From the cell containing the given text, extract its center point as (X, Y) coordinate. 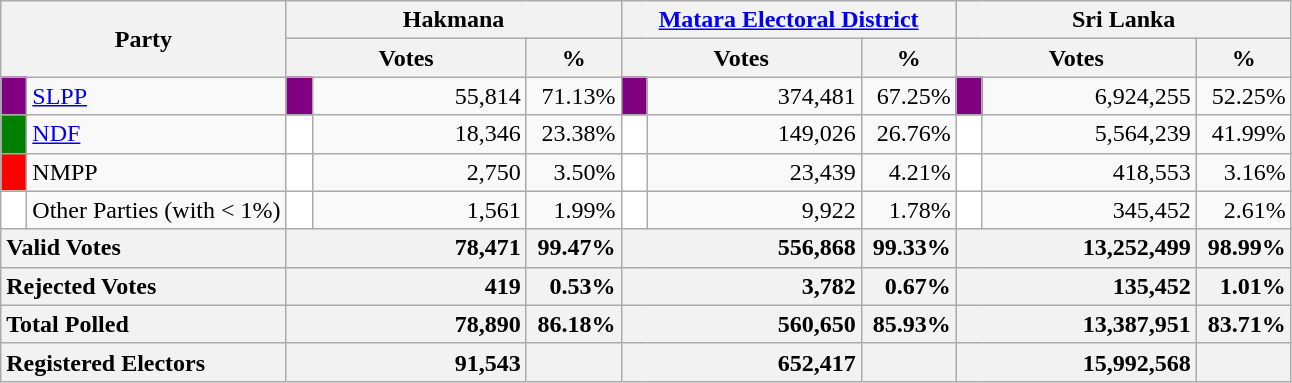
3,782 (741, 286)
67.25% (908, 96)
23.38% (574, 134)
78,471 (406, 248)
99.33% (908, 248)
23,439 (754, 172)
3.50% (574, 172)
SLPP (156, 96)
91,543 (406, 362)
3.16% (1244, 172)
Valid Votes (144, 248)
345,452 (1089, 210)
0.53% (574, 286)
86.18% (574, 324)
13,252,499 (1076, 248)
26.76% (908, 134)
9,922 (754, 210)
18,346 (419, 134)
78,890 (406, 324)
0.67% (908, 286)
Matara Electoral District (788, 20)
1.78% (908, 210)
6,924,255 (1089, 96)
1.99% (574, 210)
Registered Electors (144, 362)
2,750 (419, 172)
15,992,568 (1076, 362)
419 (406, 286)
652,417 (741, 362)
Sri Lanka (1124, 20)
4.21% (908, 172)
41.99% (1244, 134)
135,452 (1076, 286)
52.25% (1244, 96)
98.99% (1244, 248)
560,650 (741, 324)
1,561 (419, 210)
149,026 (754, 134)
556,868 (741, 248)
83.71% (1244, 324)
2.61% (1244, 210)
1.01% (1244, 286)
5,564,239 (1089, 134)
99.47% (574, 248)
Total Polled (144, 324)
374,481 (754, 96)
Party (144, 39)
Hakmana (454, 20)
NDF (156, 134)
NMPP (156, 172)
Rejected Votes (144, 286)
418,553 (1089, 172)
85.93% (908, 324)
13,387,951 (1076, 324)
71.13% (574, 96)
55,814 (419, 96)
Other Parties (with < 1%) (156, 210)
